Determine the (x, y) coordinate at the center of the cell enclosing the given text.  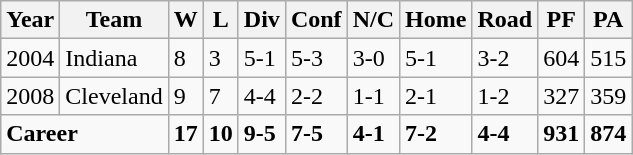
17 (186, 134)
3-0 (373, 58)
PF (562, 20)
Year (30, 20)
N/C (373, 20)
7-5 (316, 134)
Home (436, 20)
359 (608, 96)
9-5 (262, 134)
3 (220, 58)
2004 (30, 58)
1-2 (505, 96)
W (186, 20)
Team (114, 20)
Indiana (114, 58)
3-2 (505, 58)
2008 (30, 96)
Career (84, 134)
8 (186, 58)
515 (608, 58)
327 (562, 96)
Cleveland (114, 96)
10 (220, 134)
874 (608, 134)
1-1 (373, 96)
Road (505, 20)
2-1 (436, 96)
L (220, 20)
7-2 (436, 134)
PA (608, 20)
9 (186, 96)
5-3 (316, 58)
4-1 (373, 134)
931 (562, 134)
2-2 (316, 96)
7 (220, 96)
Div (262, 20)
Conf (316, 20)
604 (562, 58)
